Locate the cell with the specified text and output its [x, y] center coordinate. 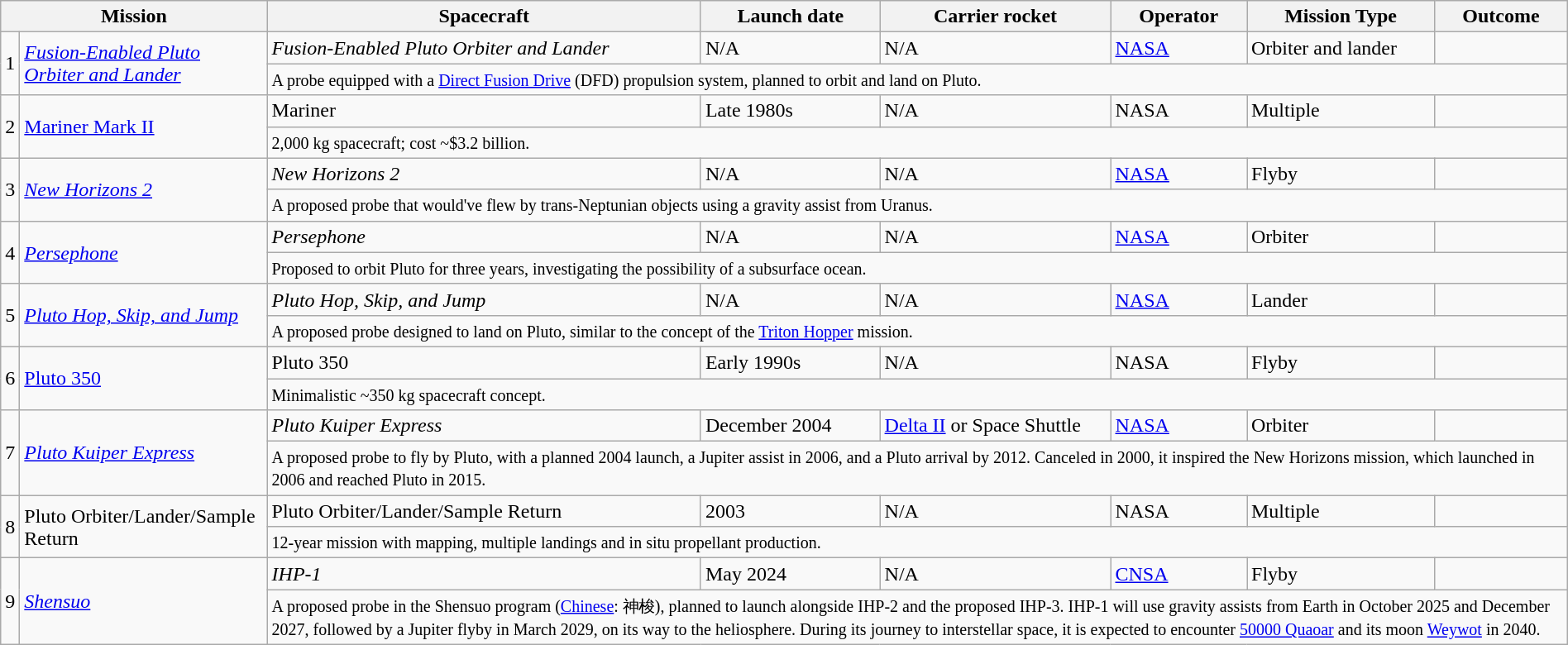
A proposed probe that would've flew by trans-Neptunian objects using a gravity assist from Uranus. [917, 205]
1 [10, 64]
Delta II or Space Shuttle [996, 426]
Mariner [484, 111]
6 [10, 378]
Operator [1179, 17]
IHP-1 [484, 574]
Spacecraft [484, 17]
4 [10, 252]
2003 [791, 511]
Mission Type [1341, 17]
Orbiter and lander [1341, 48]
CNSA [1179, 574]
Proposed to orbit Pluto for three years, investigating the possibility of a subsurface ocean. [917, 268]
May 2024 [791, 574]
2,000 kg spacecraft; cost ~$3.2 billion. [917, 142]
Carrier rocket [996, 17]
Late 1980s [791, 111]
7 [10, 453]
Outcome [1502, 17]
Early 1990s [791, 362]
Minimalistic ~350 kg spacecraft concept. [917, 394]
A proposed probe designed to land on Pluto, similar to the concept of the Triton Hopper mission. [917, 331]
5 [10, 315]
Shensuo [144, 602]
Launch date [791, 17]
Mission [134, 17]
2 [10, 127]
December 2004 [791, 426]
Mariner Mark II [144, 127]
A probe equipped with a Direct Fusion Drive (DFD) propulsion system, planned to orbit and land on Pluto. [917, 79]
9 [10, 602]
12-year mission with mapping, multiple landings and in situ propellant production. [917, 542]
8 [10, 527]
Lander [1341, 299]
3 [10, 189]
